Find where the given text appears and provide that cell's center as (X, Y) coordinate. 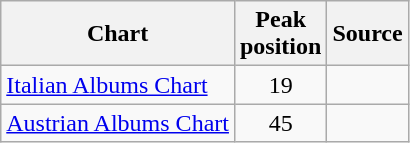
19 (280, 85)
Peakposition (280, 34)
Austrian Albums Chart (118, 123)
Italian Albums Chart (118, 85)
45 (280, 123)
Source (368, 34)
Chart (118, 34)
